Extract the [x, y] coordinate from the center of the cell holding the provided text.  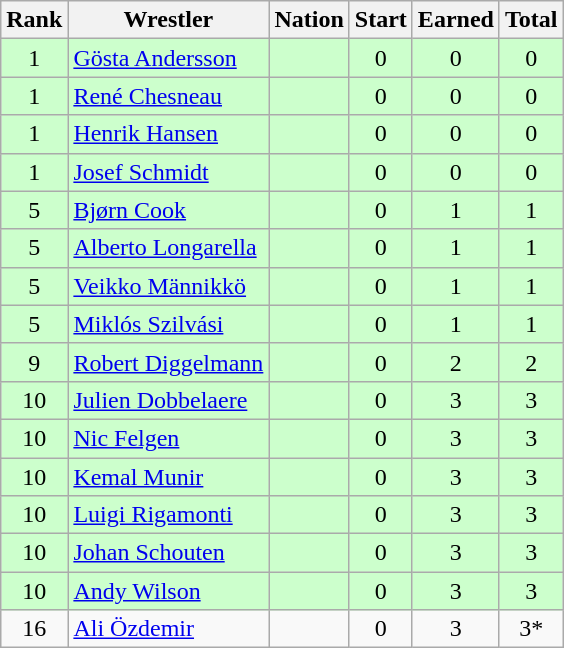
Veikko Männikkö [168, 286]
Alberto Longarella [168, 248]
Kemal Munir [168, 477]
Luigi Rigamonti [168, 515]
16 [34, 629]
Bjørn Cook [168, 210]
Johan Schouten [168, 553]
Nation [309, 20]
3* [531, 629]
Andy Wilson [168, 591]
Gösta Andersson [168, 58]
Julien Dobbelaere [168, 400]
Start [380, 20]
Robert Diggelmann [168, 362]
Rank [34, 20]
Total [531, 20]
Wrestler [168, 20]
René Chesneau [168, 96]
Earned [456, 20]
Nic Felgen [168, 438]
9 [34, 362]
Henrik Hansen [168, 134]
Ali Özdemir [168, 629]
Miklós Szilvási [168, 324]
Josef Schmidt [168, 172]
